Scan for the cell matching the given text and deliver its [x, y] coordinate at center. 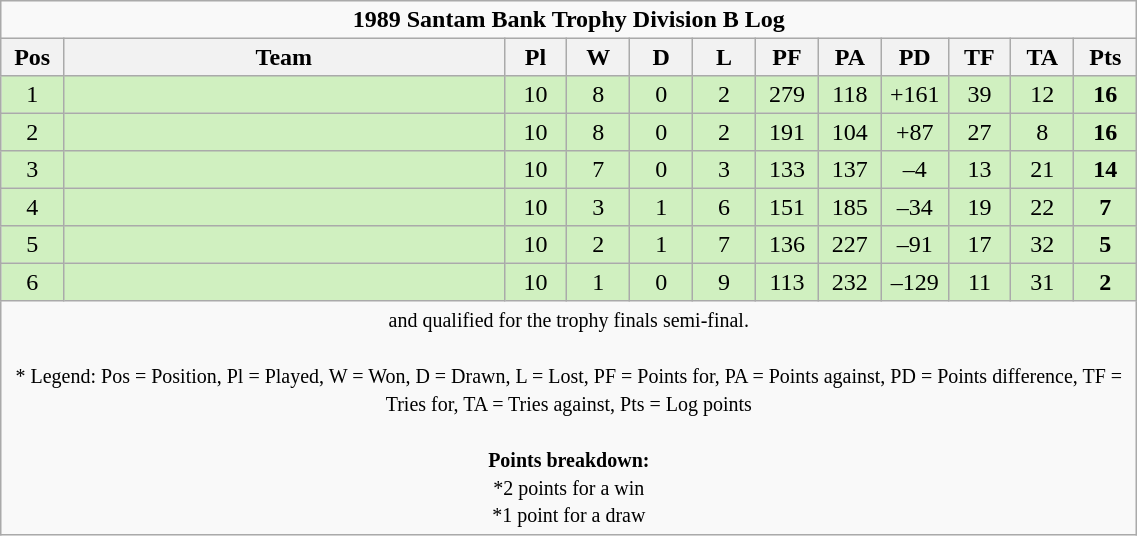
–34 [914, 206]
Pos [32, 56]
+87 [914, 132]
Pts [1106, 56]
39 [980, 94]
227 [850, 244]
191 [788, 132]
D [662, 56]
137 [850, 170]
17 [980, 244]
232 [850, 282]
+161 [914, 94]
27 [980, 132]
W [598, 56]
104 [850, 132]
185 [850, 206]
Team [284, 56]
113 [788, 282]
14 [1106, 170]
11 [980, 282]
12 [1042, 94]
9 [724, 282]
32 [1042, 244]
–129 [914, 282]
PD [914, 56]
19 [980, 206]
TA [1042, 56]
22 [1042, 206]
151 [788, 206]
–4 [914, 170]
PF [788, 56]
31 [1042, 282]
118 [850, 94]
Pl [536, 56]
L [724, 56]
TF [980, 56]
PA [850, 56]
21 [1042, 170]
4 [32, 206]
–91 [914, 244]
279 [788, 94]
13 [980, 170]
1989 Santam Bank Trophy Division B Log [569, 20]
133 [788, 170]
136 [788, 244]
